Return (x, y) of the center of cell containing provided text 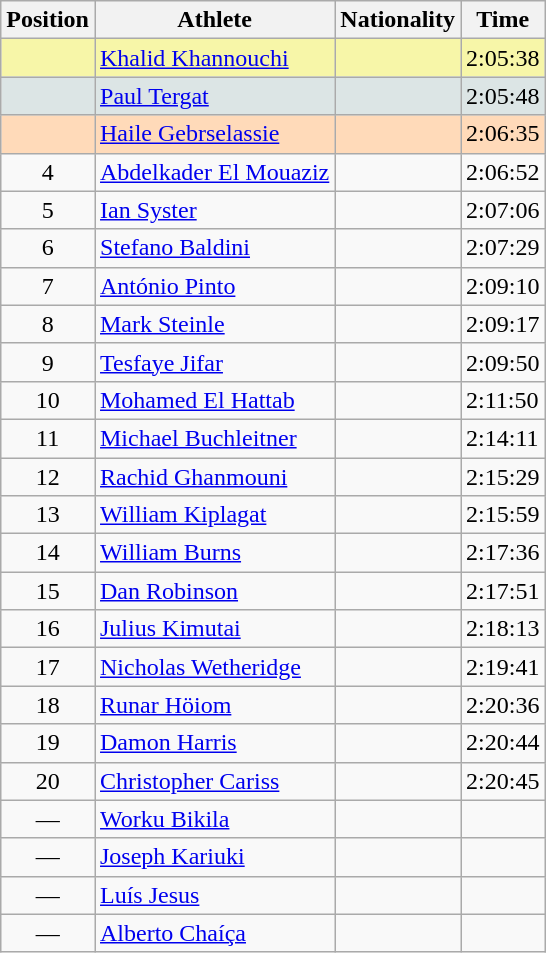
Joseph Kariuki (214, 857)
Tesfaye Jifar (214, 362)
2:11:50 (503, 400)
Mark Steinle (214, 324)
Nationality (398, 20)
Damon Harris (214, 743)
2:05:48 (503, 96)
António Pinto (214, 286)
2:20:44 (503, 743)
15 (48, 591)
20 (48, 781)
13 (48, 515)
2:09:50 (503, 362)
Mohamed El Hattab (214, 400)
Worku Bikila (214, 819)
Athlete (214, 20)
2:17:36 (503, 553)
2:19:41 (503, 667)
Ian Syster (214, 210)
2:17:51 (503, 591)
2:07:06 (503, 210)
10 (48, 400)
17 (48, 667)
8 (48, 324)
2:18:13 (503, 629)
Stefano Baldini (214, 248)
William Burns (214, 553)
2:15:29 (503, 477)
14 (48, 553)
Time (503, 20)
Position (48, 20)
2:20:45 (503, 781)
18 (48, 705)
Rachid Ghanmouni (214, 477)
Paul Tergat (214, 96)
2:20:36 (503, 705)
6 (48, 248)
Khalid Khannouchi (214, 58)
Runar Höiom (214, 705)
2:09:17 (503, 324)
Abdelkader El Mouaziz (214, 172)
2:09:10 (503, 286)
Nicholas Wetheridge (214, 667)
19 (48, 743)
William Kiplagat (214, 515)
5 (48, 210)
Alberto Chaíça (214, 933)
2:15:59 (503, 515)
Christopher Cariss (214, 781)
2:06:52 (503, 172)
4 (48, 172)
9 (48, 362)
Haile Gebrselassie (214, 134)
2:06:35 (503, 134)
7 (48, 286)
2:14:11 (503, 438)
Dan Robinson (214, 591)
11 (48, 438)
16 (48, 629)
Luís Jesus (214, 895)
2:05:38 (503, 58)
2:07:29 (503, 248)
12 (48, 477)
Michael Buchleitner (214, 438)
Julius Kimutai (214, 629)
